Scan for the cell matching the given text and deliver its (x, y) coordinate at center. 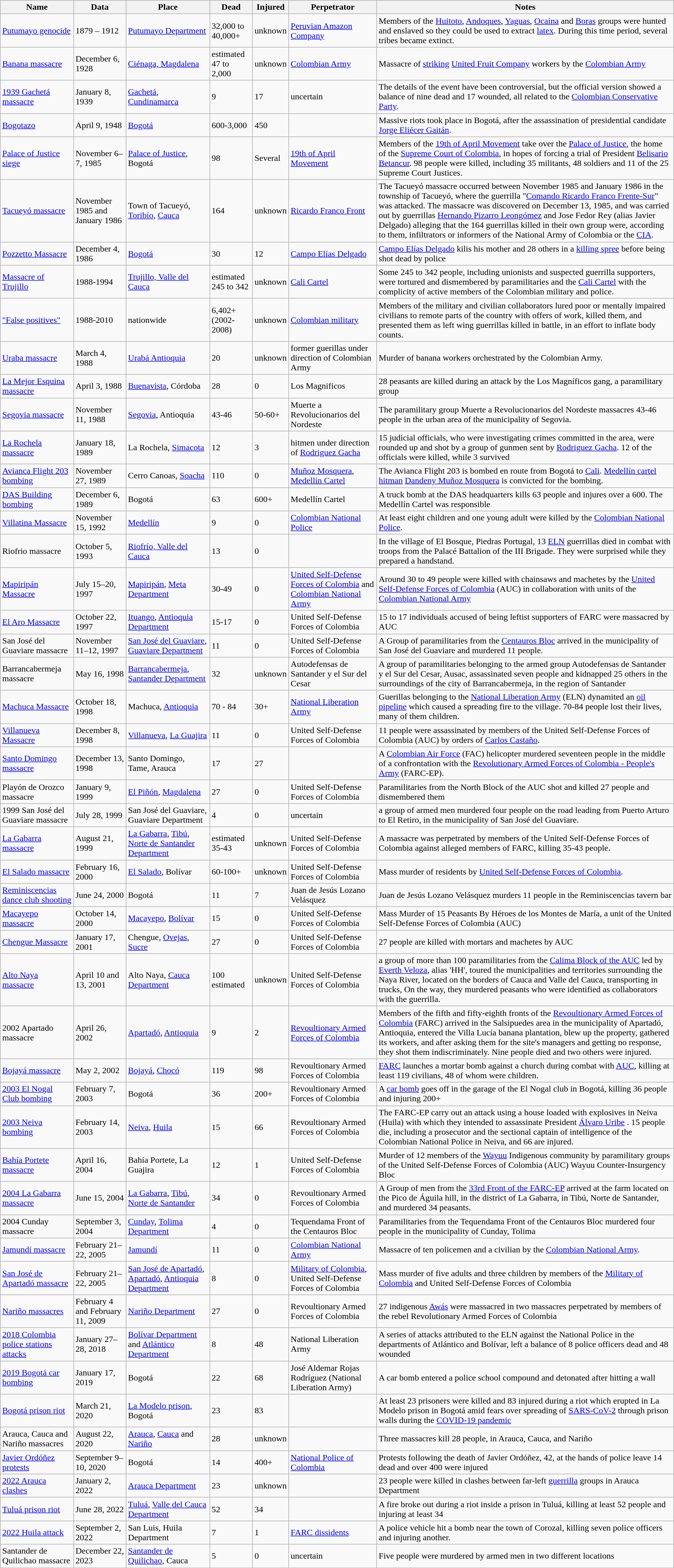
Macayepo massacre (37, 918)
600+ (270, 500)
15 to 17 individuals accused of being leftist supporters of FARC were massacred by AUC (525, 622)
January 18, 1989 (100, 448)
Dead (231, 7)
Data (100, 7)
A fire broke out during a riot inside a prison in Tuluá, killing at least 52 people and injuring at least 34 (525, 1509)
Medellín Cartel (333, 500)
La Gabarra, Tibú, Norte de Santander (168, 1198)
Colombian Army (333, 64)
Arauca, Cauca and Nariño massacres (37, 1439)
200+ (270, 1094)
600-3,000 (231, 125)
Massacre of striking United Fruit Company workers by the Colombian Army (525, 64)
José Aldemar Rojas Rodríguez (National Liberation Army) (333, 1378)
450 (270, 125)
Cali Cartel (333, 282)
United Self-Defense Forces of Colombia and Colombian National Army (333, 589)
Cerro Canoas, Soacha (168, 476)
22 (231, 1378)
September 2, 2022 (100, 1532)
April 16, 2004 (100, 1165)
2004 Cunday massacre (37, 1226)
Three massacres kill 28 people, in Arauca, Cauca, and Nariño (525, 1439)
Arauca, Cauca and Nariño (168, 1439)
Banana massacre (37, 64)
Massive riots took place in Bogotá, after the assassination of presidential candidate Jorge Eliécer Gaitán. (525, 125)
April 9, 1948 (100, 125)
September 3, 2004 (100, 1226)
Name (37, 7)
Ricardo Franco Front (333, 211)
El Salado, Bolívar (168, 872)
14 (231, 1463)
2003 El Nogal Club bombing (37, 1094)
December 4, 1986 (100, 253)
Several (270, 158)
A police vehicle hit a bomb near the town of Corozal, killing seven police officers and injuring another. (525, 1532)
Juan de Jesús Lozano Velásquez (333, 895)
San José de Apartadó massacre (37, 1278)
28 peasants are killed during an attack by the Los Magníficos gang, a paramilitary group (525, 386)
"False positives" (37, 320)
May 2, 2002 (100, 1070)
The paramilitary group Muerte a Revolucionarios del Nordeste massacres 43-46 people in the urban area of the municipality of Segovia. (525, 415)
Mass Murder of 15 Peasants By Héroes de los Montes de María, a unit of the United Self-Defense Forces of Colombia (AUC) (525, 918)
Paramilitaries from the Tequendama Front of the Centauros Bloc murdered four people in the municipality of Cunday, Tolima (525, 1226)
La Mejor Esquina massacre (37, 386)
50-60+ (270, 415)
February 14, 2003 (100, 1127)
Macayepo, Bolívar (168, 918)
November 27, 1989 (100, 476)
May 16, 1998 (100, 674)
2022 Arauca clashes (37, 1486)
Mapiripán, Meta Department (168, 589)
June 24, 2000 (100, 895)
former guerillas under direction of Colombian Army (333, 358)
20 (231, 358)
December 13, 1998 (100, 763)
48 (270, 1344)
Tacueyó massacre (37, 211)
DAS Building bombing (37, 500)
Pozzetto Massacre (37, 253)
27 indigenous Awás were massacred in two massacres perpetrated by members of the rebel Revolutionary Armed Forces of Colombia (525, 1311)
November 15, 1992 (100, 523)
Campo Elías Delgado kilis his mother and 28 others in a killing spree before being shot dead by police (525, 253)
400+ (270, 1463)
Gachetá, Cundinamarca (168, 97)
La Modelo prison, Bogotá (168, 1411)
La Rochela massacre (37, 448)
2004 La Gabarra massacre (37, 1198)
September 9–10, 2020 (100, 1463)
April 3, 1988 (100, 386)
Mass murder of residents by United Self-Defense Forces of Colombia. (525, 872)
Ciénaga, Magdalena (168, 64)
El Aro Massacre (37, 622)
FARC dissidents (333, 1532)
2019 Bogotá car bombing (37, 1378)
Segovia, Antioquia (168, 415)
52 (231, 1509)
June 15, 2004 (100, 1198)
119 (231, 1070)
19th of April Movement (333, 158)
164 (231, 211)
October 22, 1997 (100, 622)
Bojayá massacre (37, 1070)
Paramilitaries from the North Block of the AUC shot and killed 27 people and dismembered them (525, 792)
October 18, 1998 (100, 707)
November 11, 1988 (100, 415)
30+ (270, 707)
5 (231, 1556)
Injured (270, 7)
Los Magnificos (333, 386)
3 (270, 448)
23 people were killed in clashes between far-left guerrilla groups in Arauca Department (525, 1486)
2003 Neiva bombing (37, 1127)
Mass murder of five adults and three children by members of the Military of Colombia and United Self-Defense Forces of Colombia (525, 1278)
December 6, 1928 (100, 64)
Putumayo Department (168, 31)
Bogotazo (37, 125)
Palace of Justice, Bogotá (168, 158)
Putumayo genocide (37, 31)
San Luis, Huila Department (168, 1532)
Apartadó, Antioquia (168, 1032)
Avianca Flight 203 bombing (37, 476)
13 (231, 551)
2 (270, 1032)
60-100+ (231, 872)
Notes (525, 7)
Santo Domingo, Tame, Arauca (168, 763)
Alto Naya, Cauca Department (168, 980)
27 people are killed with mortars and machetes by AUC (525, 942)
April 10 and 13, 2001 (100, 980)
Tuluá, Valle del Cauca Department (168, 1509)
Colombian military (333, 320)
Barrancabermeja massacre (37, 674)
December 6, 1989 (100, 500)
Colombian National Army (333, 1250)
Bahía Portete massacre (37, 1165)
Santo Domingo massacre (37, 763)
Palace of Justice siege (37, 158)
Town of Tacueyó, Toribío, Cauca (168, 211)
estimated 35-43 (231, 843)
Villanueva, La Guajira (168, 735)
A truck bomb at the DAS headquarters kills 63 people and injures over a 600. The Medellín Cartel was responsible (525, 500)
hitmen under direction of Rodriguez Gacha (333, 448)
1999 San José del Guaviare massacre (37, 815)
Urabá Antioquia (168, 358)
Muerte a Revolucionarios del Nordeste (333, 415)
Machuca Massacre (37, 707)
August 22, 2020 (100, 1439)
October 5, 1993 (100, 551)
July 15–20, 1997 (100, 589)
November 11–12, 1997 (100, 646)
January 8, 1939 (100, 97)
San José del Guaviare massacre (37, 646)
La Rochela, Simacota (168, 448)
Massacre of Trujillo (37, 282)
1988-2010 (100, 320)
32 (231, 674)
Bahía Portete, La Guajira (168, 1165)
Massacre of ten policemen and a civilian by the Colombian National Army. (525, 1250)
estimated 47 to 2,000 (231, 64)
January 17, 2001 (100, 942)
February 4 and February 11, 2009 (100, 1311)
Nariño Department (168, 1311)
Santander de Quilichao, Cauca (168, 1556)
70 - 84 (231, 707)
October 14, 2000 (100, 918)
Ituango, Antioquia Department (168, 622)
estimated 245 to 342 (231, 282)
2018 Colombia police stations attacks (37, 1344)
Nariño massacres (37, 1311)
Bolívar Department and Atlántico Department (168, 1344)
Machuca, Antioquia (168, 707)
66 (270, 1127)
6,402+ (2002-2008) (231, 320)
A massacre was perpetrated by members of the United Self-Defense Forces of Colombia against alleged members of FARC, killing 35-43 people. (525, 843)
68 (270, 1378)
Campo Elías Delgado (333, 253)
January 27–28, 2018 (100, 1344)
Bojayá, Chocó (168, 1070)
January 2, 2022 (100, 1486)
Trujillo, Valle del Cauca (168, 282)
a group of armed men murdered four people on the road leading from Puerto Arturo to El Retiro, in the municipality of San José del Guaviare. (525, 815)
32,000 to 40,000+ (231, 31)
A car bomb goes off in the garage of the El Nogal club in Bogotá, killing 36 people and injuring 200+ (525, 1094)
Barrancabermeja, Santander Department (168, 674)
April 26, 2002 (100, 1032)
Villanueva Massacre (37, 735)
Protests following the death of Javier Ordóñez, 42, at the hands of police leave 14 dead and over 400 were injured (525, 1463)
110 (231, 476)
63 (231, 500)
Five people were murdered by armed men in two different locations (525, 1556)
December 22, 2023 (100, 1556)
Perpetrator (333, 7)
Javier Ordóñez protests (37, 1463)
nationwide (168, 320)
The Avianca Flight 203 is bombed en route from Bogotá to Cali. Medellín cartel hitman Dandeny Muñoz Mosquera is convicted for the bombing. (525, 476)
100 estimated (231, 980)
Villatina Massacre (37, 523)
February 16, 2000 (100, 872)
A Group of paramilitaries from the Centauros Bloc arrived in the municipality of San José del Guaviare and murdered 11 people. (525, 646)
A car bomb entered a police school compound and detonated after hitting a wall (525, 1378)
Tuluá prison riot (37, 1509)
Uraba massacre (37, 358)
July 28, 1999 (100, 815)
National Police of Colombia (333, 1463)
1879 – 1912 (100, 31)
November 1985 and January 1986 (100, 211)
El Salado massacre (37, 872)
FARC launches a mortar bomb against a church during combat with AUC, killing at least 119 civilians, 48 of whom were children. (525, 1070)
March 4, 1988 (100, 358)
15-17 (231, 622)
Place (168, 7)
Chengue, Ovejas, Sucre (168, 942)
Muñoz Mosquera, Medellín Cartel (333, 476)
Arauca Department (168, 1486)
December 8, 1998 (100, 735)
Chengue Massacre (37, 942)
La Gabarra massacre (37, 843)
2002 Apartado massacre (37, 1032)
36 (231, 1094)
Playón de Orozco massacre (37, 792)
Murder of banana workers orchestrated by the Colombian Army. (525, 358)
Mapiripán Massacre (37, 589)
El Piñón, Magdalena (168, 792)
Neiva, Huila (168, 1127)
Jamundí (168, 1250)
Cunday, Tolima Department (168, 1226)
San José de Apartadó, Apartadó, Antioquia Department (168, 1278)
February 7, 2003 (100, 1094)
Santander de Quilichao massacre (37, 1556)
2022 Huila attack (37, 1532)
La Gabarra, Tibú, Norte de Santander Department (168, 843)
1939 Gachetá massacre (37, 97)
30-49 (231, 589)
Bogotá prison riot (37, 1411)
August 21, 1999 (100, 843)
Jamundí massacre (37, 1250)
Segovia massacre (37, 415)
Riofrio massacre (37, 551)
January 9, 1999 (100, 792)
Peruvian Amazon Company (333, 31)
Juan de Jesús Lozano Velásquez murders 11 people in the Reminiscencias tavern bar (525, 895)
November 6–7, 1985 (100, 158)
30 (231, 253)
Alto Naya massacre (37, 980)
At least eight children and one young adult were killed by the Colombian National Police. (525, 523)
83 (270, 1411)
March 21, 2020 (100, 1411)
Medellín (168, 523)
Reminiscencias dance club shooting (37, 895)
Riofrío, Valle del Cauca (168, 551)
11 people were assassinated by members of the United Self-Defense Forces of Colombia (AUC) by orders of Carlos Castaño. (525, 735)
Tequendama Front of the Centauros Bloc (333, 1226)
January 17, 2019 (100, 1378)
Buenavista, Córdoba (168, 386)
Autodefensas de Santander y el Sur del Cesar (333, 674)
1988-1994 (100, 282)
43-46 (231, 415)
Military of Colombia, United Self-Defense Forces of Colombia (333, 1278)
Colombian National Police (333, 523)
June 28, 2022 (100, 1509)
